Detect which cell encompasses the target text, then output its (x, y) center coordinate. 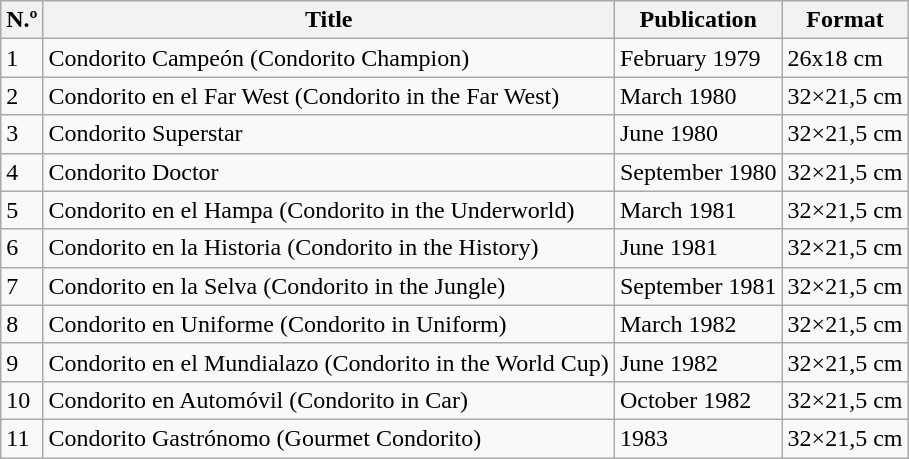
N.º (22, 20)
September 1980 (698, 172)
Condorito Superstar (328, 134)
11 (22, 438)
Condorito en la Historia (Condorito in the History) (328, 248)
10 (22, 400)
Condorito en la Selva (Condorito in the Jungle) (328, 286)
March 1982 (698, 324)
June 1982 (698, 362)
1983 (698, 438)
8 (22, 324)
Title (328, 20)
September 1981 (698, 286)
1 (22, 58)
2 (22, 96)
June 1980 (698, 134)
26x18 cm (845, 58)
Condorito Doctor (328, 172)
5 (22, 210)
Condorito en el Far West (Condorito in the Far West) (328, 96)
February 1979 (698, 58)
7 (22, 286)
March 1980 (698, 96)
March 1981 (698, 210)
Condorito en el Mundialazo (Condorito in the World Cup) (328, 362)
Condorito Gastrónomo (Gourmet Condorito) (328, 438)
Condorito Campeón (Condorito Champion) (328, 58)
4 (22, 172)
9 (22, 362)
Condorito en Uniforme (Condorito in Uniform) (328, 324)
Publication (698, 20)
June 1981 (698, 248)
Format (845, 20)
Condorito en Automóvil (Condorito in Car) (328, 400)
October 1982 (698, 400)
Condorito en el Hampa (Condorito in the Underworld) (328, 210)
6 (22, 248)
3 (22, 134)
